Return the (X, Y) coordinate for the center point of the cell that contains the specified text.  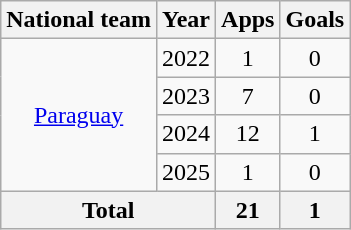
12 (248, 134)
Year (186, 20)
National team (79, 20)
2023 (186, 96)
7 (248, 96)
Apps (248, 20)
Total (108, 210)
Paraguay (79, 115)
2022 (186, 58)
2024 (186, 134)
21 (248, 210)
2025 (186, 172)
Goals (315, 20)
